Extract the (X, Y) coordinate from the center of the cell holding the provided text.  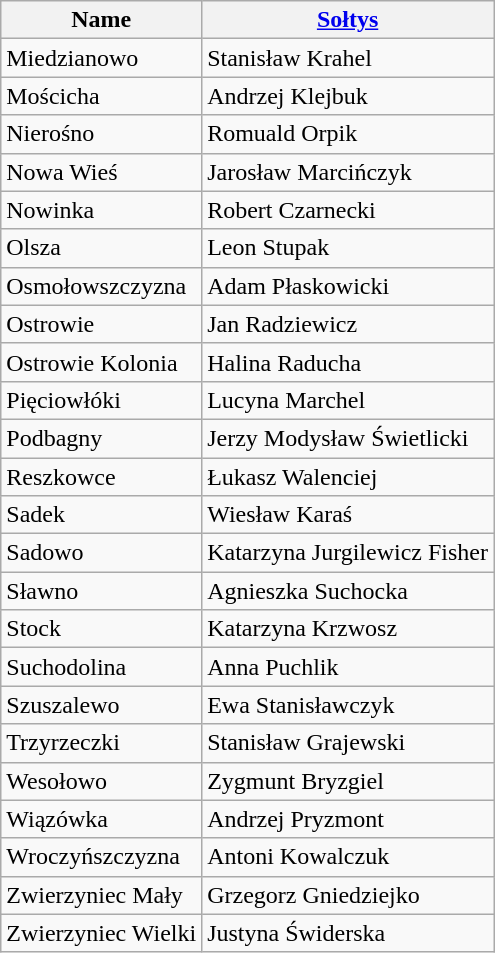
Wiązówka (102, 819)
Nowa Wieś (102, 172)
Suchodolina (102, 667)
Osmołowszczyzna (102, 286)
Reszkowce (102, 477)
Andrzej Klejbuk (348, 96)
Sadek (102, 515)
Podbagny (102, 438)
Szuszalewo (102, 705)
Stanisław Grajewski (348, 743)
Adam Płaskowicki (348, 286)
Stanisław Krahel (348, 58)
Jan Radziewicz (348, 324)
Sadowo (102, 553)
Sołtys (348, 20)
Nierośno (102, 134)
Agnieszka Suchocka (348, 591)
Antoni Kowalczuk (348, 857)
Jerzy Modysław Świetlicki (348, 438)
Ostrowie (102, 324)
Name (102, 20)
Justyna Świderska (348, 933)
Zwierzyniec Wielki (102, 933)
Ostrowie Kolonia (102, 362)
Romuald Orpik (348, 134)
Katarzyna Krzwosz (348, 629)
Trzyrzeczki (102, 743)
Halina Raducha (348, 362)
Sławno (102, 591)
Pięciowłóki (102, 400)
Leon Stupak (348, 248)
Zygmunt Bryzgiel (348, 781)
Stock (102, 629)
Lucyna Marchel (348, 400)
Nowinka (102, 210)
Zwierzyniec Mały (102, 895)
Katarzyna Jurgilewicz Fisher (348, 553)
Łukasz Walenciej (348, 477)
Ewa Stanisławczyk (348, 705)
Wroczyńszczyzna (102, 857)
Wesołowo (102, 781)
Jarosław Marcińczyk (348, 172)
Grzegorz Gniedziejko (348, 895)
Mościcha (102, 96)
Olsza (102, 248)
Miedzianowo (102, 58)
Andrzej Pryzmont (348, 819)
Anna Puchlik (348, 667)
Wiesław Karaś (348, 515)
Robert Czarnecki (348, 210)
